Provide the [X, Y] coordinate of the cell's center where the given text is located.  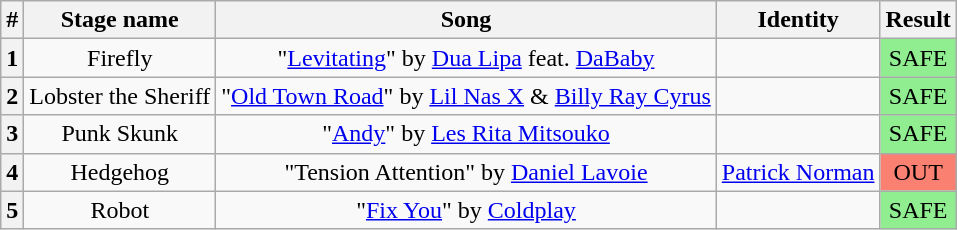
# [12, 20]
Punk Skunk [120, 134]
Patrick Norman [798, 172]
OUT [918, 172]
1 [12, 58]
Song [466, 20]
Stage name [120, 20]
3 [12, 134]
Firefly [120, 58]
Result [918, 20]
"Levitating" by Dua Lipa feat. DaBaby [466, 58]
Robot [120, 210]
5 [12, 210]
4 [12, 172]
"Tension Attention" by Daniel Lavoie [466, 172]
"Old Town Road" by Lil Nas X & Billy Ray Cyrus [466, 96]
Hedgehog [120, 172]
2 [12, 96]
"Andy" by Les Rita Mitsouko [466, 134]
"Fix You" by Coldplay [466, 210]
Lobster the Sheriff [120, 96]
Identity [798, 20]
